Detect which cell encompasses the target text, then output its [X, Y] center coordinate. 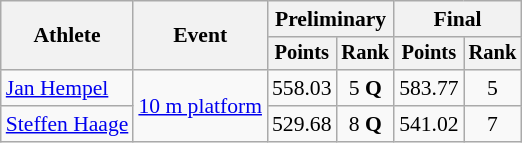
Steffen Haage [68, 124]
Athlete [68, 36]
541.02 [428, 124]
7 [493, 124]
8 Q [365, 124]
5 [493, 88]
10 m platform [200, 106]
Event [200, 36]
Preliminary [330, 19]
Jan Hempel [68, 88]
583.77 [428, 88]
558.03 [302, 88]
529.68 [302, 124]
5 Q [365, 88]
Final [458, 19]
